Search for the cell housing the specified text and yield its (X, Y) center coordinate. 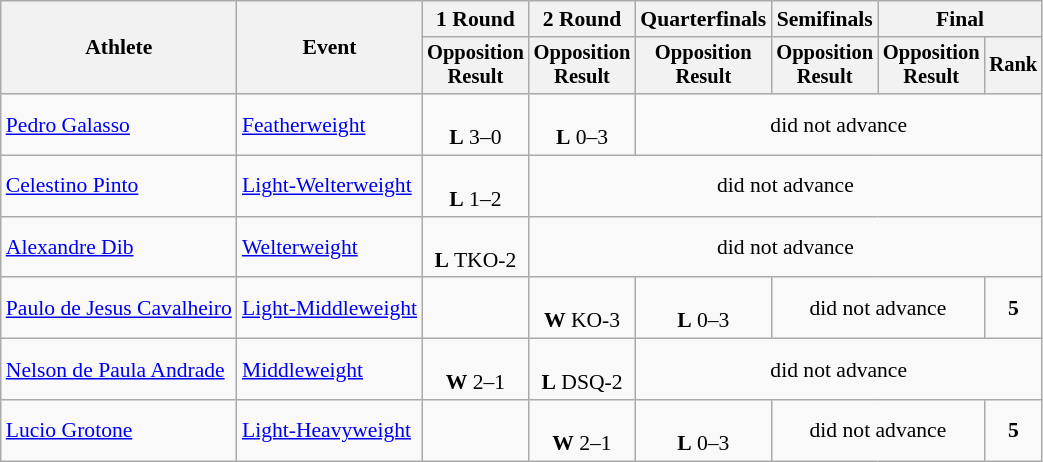
Nelson de Paula Andrade (119, 370)
Alexandre Dib (119, 248)
Middleweight (330, 370)
1 Round (476, 19)
Light-Welterweight (330, 186)
Lucio Grotone (119, 430)
Paulo de Jesus Cavalheiro (119, 308)
L DSQ-2 (582, 370)
Event (330, 48)
Light-Middleweight (330, 308)
L 3–0 (476, 124)
Featherweight (330, 124)
L TKO-2 (476, 248)
Celestino Pinto (119, 186)
Welterweight (330, 248)
Athlete (119, 48)
Rank (1014, 66)
Quarterfinals (703, 19)
Final (960, 19)
W KO-3 (582, 308)
2 Round (582, 19)
L 1–2 (476, 186)
Pedro Galasso (119, 124)
Light-Heavyweight (330, 430)
Semifinals (824, 19)
